Scan for the cell matching the given text and deliver its (x, y) coordinate at center. 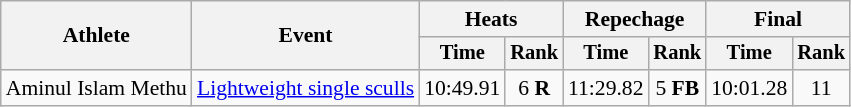
Athlete (96, 36)
10:49.91 (462, 88)
Event (306, 36)
Aminul Islam Methu (96, 88)
6 R (534, 88)
5 FB (677, 88)
Repechage (634, 19)
Heats (491, 19)
11:29.82 (606, 88)
10:01.28 (749, 88)
11 (821, 88)
Final (778, 19)
Lightweight single sculls (306, 88)
